Capture the cell that displays the provided text and extract its [x, y] central coordinate. 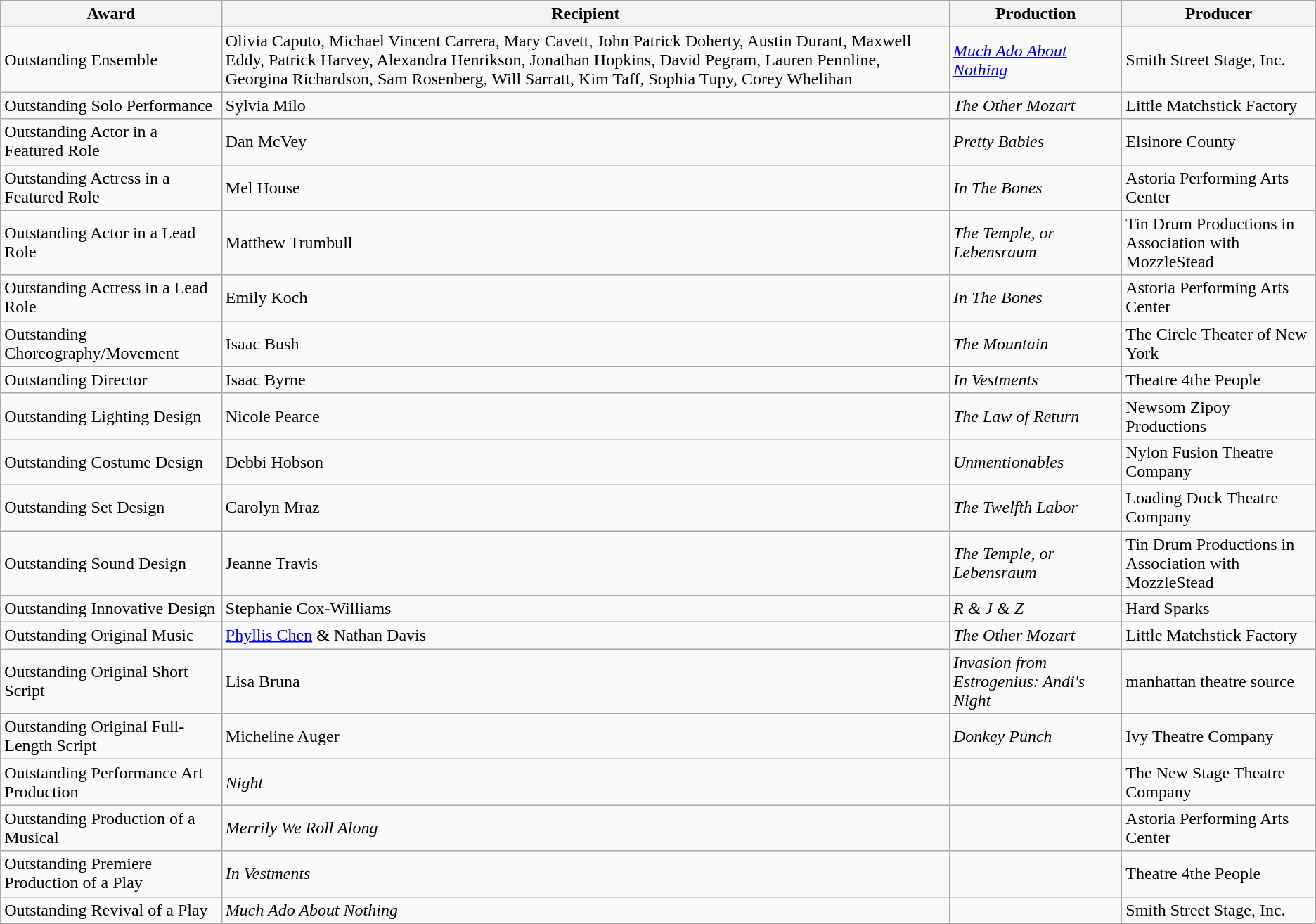
Night [585, 782]
Emily Koch [585, 298]
Outstanding Choreography/Movement [111, 343]
Outstanding Solo Performance [111, 105]
Debbi Hobson [585, 461]
Stephanie Cox-Williams [585, 609]
Recipient [585, 14]
Donkey Punch [1035, 737]
Outstanding Original Full-Length Script [111, 737]
Unmentionables [1035, 461]
Outstanding Original Short Script [111, 681]
Lisa Bruna [585, 681]
The Circle Theater of New York [1219, 343]
Isaac Bush [585, 343]
Outstanding Actor in a Featured Role [111, 142]
Matthew Trumbull [585, 243]
Elsinore County [1219, 142]
Merrily We Roll Along [585, 828]
Outstanding Premiere Production of a Play [111, 873]
The Mountain [1035, 343]
Outstanding Actor in a Lead Role [111, 243]
Sylvia Milo [585, 105]
Production [1035, 14]
The Twelfth Labor [1035, 508]
The New Stage Theatre Company [1219, 782]
Outstanding Performance Art Production [111, 782]
Outstanding Actress in a Lead Role [111, 298]
Micheline Auger [585, 737]
Producer [1219, 14]
Ivy Theatre Company [1219, 737]
The Law of Return [1035, 416]
R & J & Z [1035, 609]
Outstanding Ensemble [111, 60]
Outstanding Original Music [111, 636]
Isaac Byrne [585, 380]
Outstanding Set Design [111, 508]
Pretty Babies [1035, 142]
Outstanding Production of a Musical [111, 828]
Hard Sparks [1219, 609]
Outstanding Revival of a Play [111, 910]
Award [111, 14]
Jeanne Travis [585, 563]
Dan McVey [585, 142]
Mel House [585, 187]
manhattan theatre source [1219, 681]
Newsom Zipoy Productions [1219, 416]
Outstanding Director [111, 380]
Outstanding Costume Design [111, 461]
Carolyn Mraz [585, 508]
Phyllis Chen & Nathan Davis [585, 636]
Outstanding Innovative Design [111, 609]
Outstanding Actress in a Featured Role [111, 187]
Nicole Pearce [585, 416]
Outstanding Sound Design [111, 563]
Outstanding Lighting Design [111, 416]
Loading Dock Theatre Company [1219, 508]
Invasion from Estrogenius: Andi's Night [1035, 681]
Nylon Fusion Theatre Company [1219, 461]
